Locate the cell with the specified text and output its (X, Y) center coordinate. 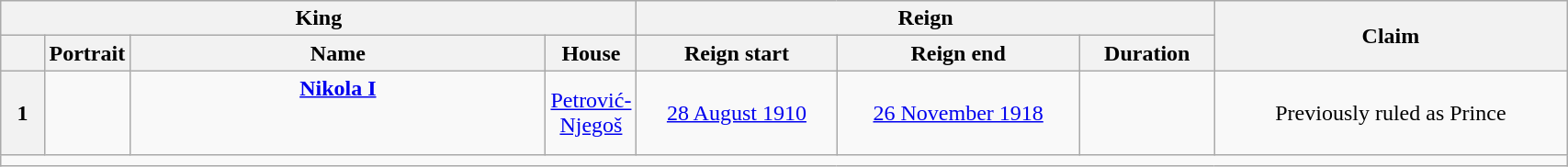
Name (338, 53)
Previously ruled as Prince (1391, 113)
Reign (926, 18)
King (319, 18)
28 August 1910 (737, 113)
Nikola I (338, 113)
Claim (1391, 36)
Portrait (87, 53)
Duration (1146, 53)
26 November 1918 (959, 113)
Reign start (737, 53)
House (592, 53)
1 (22, 113)
Petrović-Njegoš (592, 113)
Reign end (959, 53)
